Locate the cell with the specified text and output its [X, Y] center coordinate. 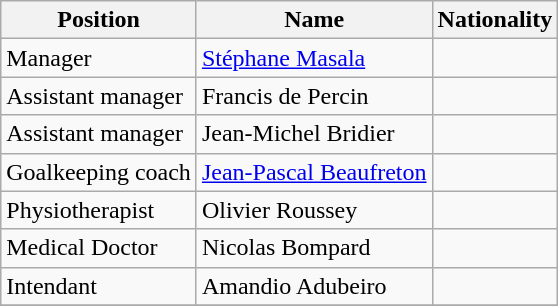
Olivier Roussey [314, 210]
Nationality [495, 20]
Francis de Percin [314, 96]
Intendant [99, 286]
Nicolas Bompard [314, 248]
Medical Doctor [99, 248]
Stéphane Masala [314, 58]
Position [99, 20]
Goalkeeping coach [99, 172]
Amandio Adubeiro [314, 286]
Name [314, 20]
Manager [99, 58]
Physiotherapist [99, 210]
Jean-Michel Bridier [314, 134]
Jean-Pascal Beaufreton [314, 172]
